Locate the cell with the specified text and output its (x, y) center coordinate. 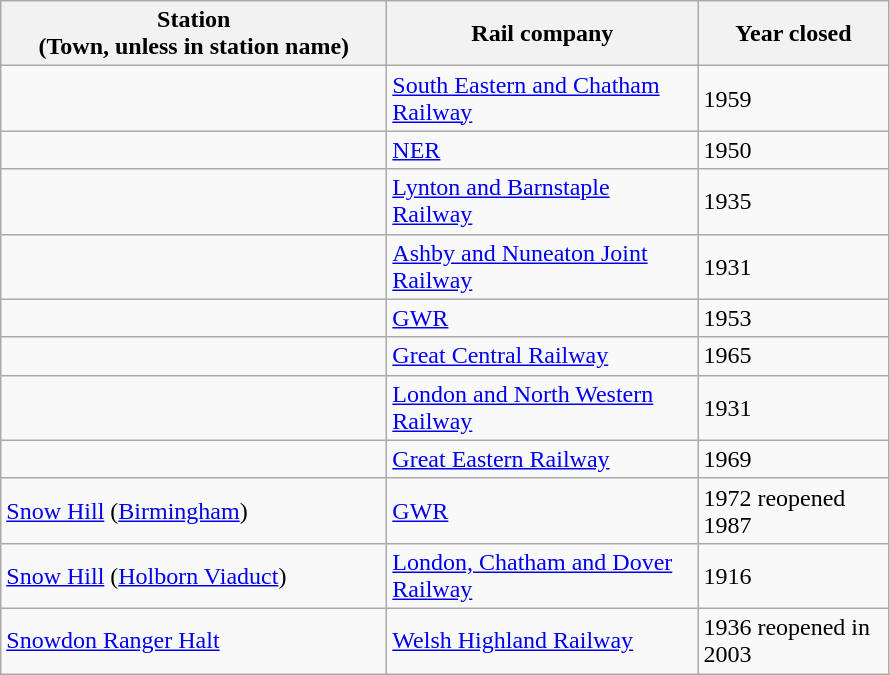
Great Central Railway (542, 356)
1965 (794, 356)
Welsh Highland Railway (542, 640)
1950 (794, 150)
1916 (794, 576)
1969 (794, 459)
1935 (794, 202)
Year closed (794, 34)
1953 (794, 318)
Station(Town, unless in station name) (194, 34)
London and North Western Railway (542, 408)
Snow Hill (Holborn Viaduct) (194, 576)
Rail company (542, 34)
Great Eastern Railway (542, 459)
1936 reopened in 2003 (794, 640)
Snowdon Ranger Halt (194, 640)
Ashby and Nuneaton Joint Railway (542, 266)
Snow Hill (Birmingham) (194, 510)
NER (542, 150)
South Eastern and Chatham Railway (542, 98)
1972 reopened 1987 (794, 510)
London, Chatham and Dover Railway (542, 576)
1959 (794, 98)
Lynton and Barnstaple Railway (542, 202)
